Find where the given text appears and provide that cell's center as (x, y) coordinate. 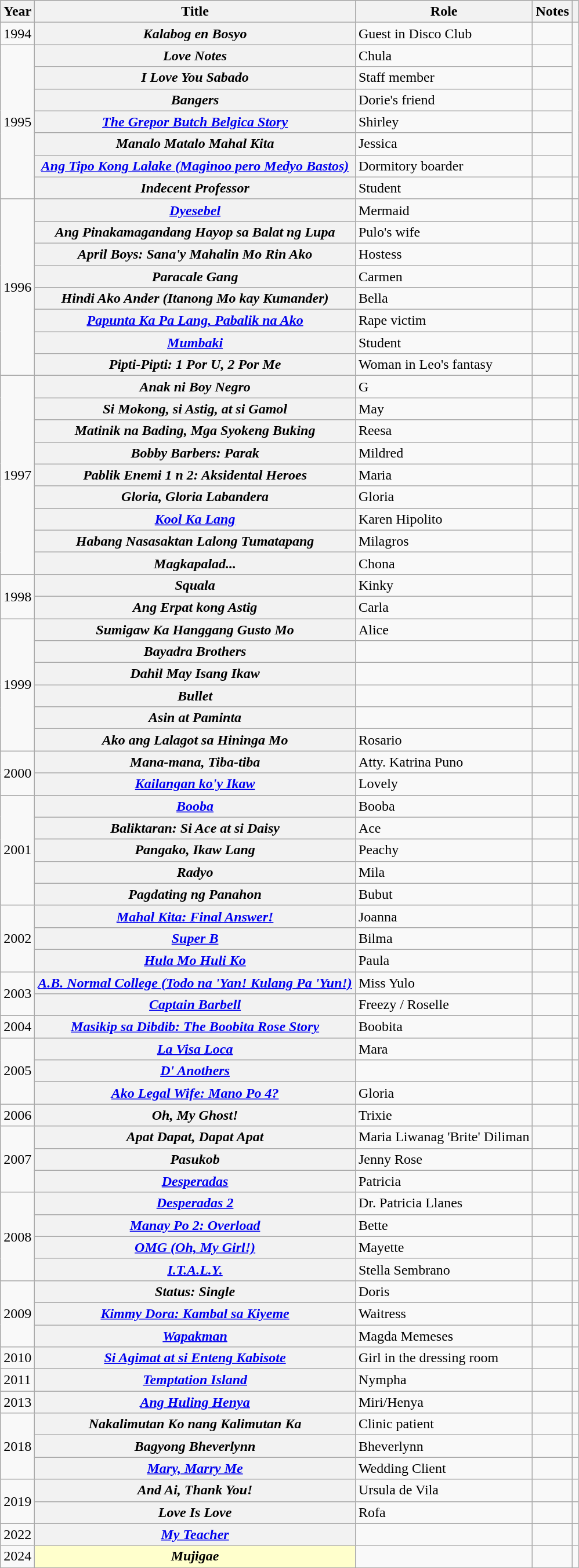
Mahal Kita: Final Answer! (195, 916)
Baliktaran: Si Ace at si Daisy (195, 828)
Oh, My Ghost! (195, 1115)
Paula (444, 960)
2009 (17, 1313)
Kimmy Dora: Kambal sa Kiyeme (195, 1313)
Dr. Patricia Llanes (444, 1203)
Guest in Disco Club (444, 34)
1995 (17, 122)
Bangers (195, 100)
Clinic patient (444, 1424)
2019 (17, 1501)
2010 (17, 1358)
2024 (17, 1556)
Rape victim (444, 321)
Habang Nasasaktan Lalong Tumatapang (195, 541)
Desperadas (195, 1181)
Chula (444, 56)
OMG (Oh, My Girl!) (195, 1247)
Kalabog en Bosyo (195, 34)
May (444, 409)
Carla (444, 607)
Stella Sembrano (444, 1269)
Pangako, Ikaw Lang (195, 850)
Kinky (444, 585)
Love Is Love (195, 1512)
Asin at Paminta (195, 718)
2004 (17, 1027)
Dormitory boarder (444, 166)
1999 (17, 684)
Pipti-Pipti: 1 Por U, 2 Por Me (195, 365)
Pagdating ng Panahon (195, 894)
2001 (17, 850)
2018 (17, 1446)
2005 (17, 1071)
Role (444, 12)
Mumbaki (195, 343)
Mila (444, 872)
Bubut (444, 894)
Wedding Client (444, 1468)
Ace (444, 828)
Bobby Barbers: Parak (195, 453)
Ursula de Vila (444, 1490)
Woman in Leo's fantasy (444, 365)
Joanna (444, 916)
Staff member (444, 78)
Ako Legal Wife: Mano Po 4? (195, 1093)
Bagyong Bheverlynn (195, 1446)
Pulo's wife (444, 232)
Mara (444, 1049)
A.B. Normal College (Todo na 'Yan! Kulang Pa 'Yun!) (195, 983)
Miri/Henya (444, 1402)
Miss Yulo (444, 983)
Kool Ka Lang (195, 519)
Si Agimat at si Enteng Kabisote (195, 1358)
Chona (444, 563)
Bheverlynn (444, 1446)
Magkapalad... (195, 563)
Bilma (444, 938)
Papunta Ka Pa Lang, Pabalik na Ako (195, 321)
Magda Memeses (444, 1335)
2000 (17, 773)
Captain Barbell (195, 1005)
Manay Po 2: Overload (195, 1225)
Apat Dapat, Dapat Apat (195, 1137)
Anak ni Boy Negro (195, 387)
Lovely (444, 784)
Patricia (444, 1181)
Desperadas 2 (195, 1203)
2013 (17, 1402)
Mayette (444, 1247)
Maria (444, 475)
Ang Huling Henya (195, 1402)
Bayadra Brothers (195, 652)
2003 (17, 994)
Mermaid (444, 210)
Nympha (444, 1380)
Ang Tipo Kong Lalake (Maginoo pero Medyo Bastos) (195, 166)
Radyo (195, 872)
Boobita (444, 1027)
2008 (17, 1236)
2002 (17, 938)
Indecent Professor (195, 188)
Paracale Gang (195, 277)
Waitress (444, 1313)
Rosario (444, 740)
Shirley (444, 122)
Girl in the dressing room (444, 1358)
Super B (195, 938)
1998 (17, 596)
Gloria, Gloria Labandera (195, 497)
Title (195, 12)
Kailangan ko'y Ikaw (195, 784)
1994 (17, 34)
Ang Erpat kong Astig (195, 607)
Jenny Rose (444, 1159)
Dahil May Isang Ikaw (195, 674)
Maria Liwanag 'Brite' Diliman (444, 1137)
Sumigaw Ka Hanggang Gusto Mo (195, 629)
Bette (444, 1225)
D' Anothers (195, 1071)
The Grepor Butch Belgica Story (195, 122)
I Love You Sabado (195, 78)
Si Mokong, si Astig, at si Gamol (195, 409)
Love Notes (195, 56)
Notes (552, 12)
My Teacher (195, 1534)
La Visa Loca (195, 1049)
Bella (444, 299)
2011 (17, 1380)
1997 (17, 476)
Peachy (444, 850)
Nakalimutan Ko nang Kalimutan Ka (195, 1424)
Ako ang Lalagot sa Hininga Mo (195, 740)
Squala (195, 585)
Pablik Enemi 1 n 2: Aksidental Heroes (195, 475)
Dorie's friend (444, 100)
Milagros (444, 541)
Pasukob (195, 1159)
Reesa (444, 431)
Rofa (444, 1512)
Carmen (444, 277)
Ang Pinakamagandang Hayop sa Balat ng Lupa (195, 232)
Karen Hipolito (444, 519)
Temptation Island (195, 1380)
Mana-mana, Tiba-tiba (195, 762)
Matinik na Bading, Mga Syokeng Buking (195, 431)
Doris (444, 1291)
Hostess (444, 254)
And Ai, Thank You! (195, 1490)
Alice (444, 629)
Mujigae (195, 1556)
Year (17, 12)
April Boys: Sana'y Mahalin Mo Rin Ako (195, 254)
Manalo Matalo Mahal Kita (195, 144)
Hindi Ako Ander (Itanong Mo kay Kumander) (195, 299)
2022 (17, 1534)
Bullet (195, 696)
I.T.A.L.Y. (195, 1269)
Mildred (444, 453)
G (444, 387)
Atty. Katrina Puno (444, 762)
Hula Mo Huli Ko (195, 960)
2006 (17, 1115)
Dyesebel (195, 210)
Masikip sa Dibdib: The Boobita Rose Story (195, 1027)
Trixie (444, 1115)
1996 (17, 287)
Status: Single (195, 1291)
Freezy / Roselle (444, 1005)
Jessica (444, 144)
Mary, Marry Me (195, 1468)
Wapakman (195, 1335)
2007 (17, 1159)
